Determine the (X, Y) coordinate at the center of the cell enclosing the given text.  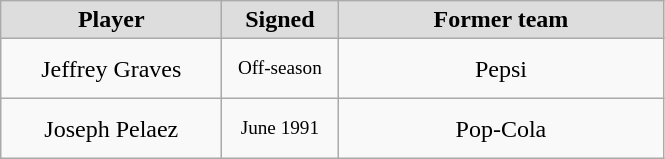
Pepsi (501, 69)
Signed (280, 20)
Off-season (280, 69)
Former team (501, 20)
June 1991 (280, 129)
Pop-Cola (501, 129)
Player (112, 20)
Jeffrey Graves (112, 69)
Joseph Pelaez (112, 129)
